Return (X, Y) of the center of cell containing provided text 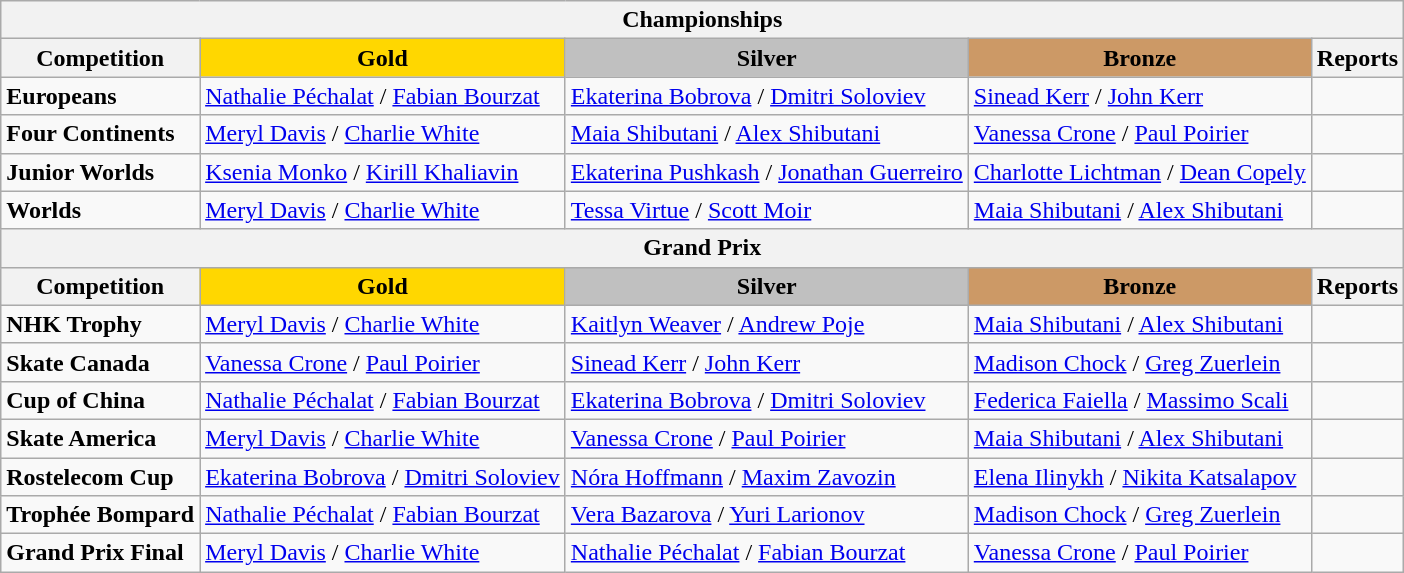
Championships (702, 20)
Kaitlyn Weaver / Andrew Poje (766, 324)
NHK Trophy (100, 324)
Grand Prix Final (100, 553)
Skate Canada (100, 362)
Trophée Bompard (100, 515)
Charlotte Lichtman / Dean Copely (1140, 172)
Federica Faiella / Massimo Scali (1140, 400)
Junior Worlds (100, 172)
Rostelecom Cup (100, 477)
Ekaterina Pushkash / Jonathan Guerreiro (766, 172)
Four Continents (100, 134)
Elena Ilinykh / Nikita Katsalapov (1140, 477)
Cup of China (100, 400)
Nóra Hoffmann / Maxim Zavozin (766, 477)
Europeans (100, 96)
Vera Bazarova / Yuri Larionov (766, 515)
Worlds (100, 210)
Tessa Virtue / Scott Moir (766, 210)
Grand Prix (702, 248)
Skate America (100, 438)
Ksenia Monko / Kirill Khaliavin (383, 172)
